Search for the cell housing the specified text and yield its (X, Y) center coordinate. 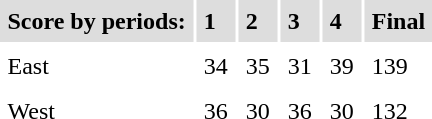
34 (216, 66)
4 (342, 21)
3 (300, 21)
31 (300, 66)
1 (216, 21)
2 (258, 21)
Score by periods: (96, 21)
139 (398, 66)
39 (342, 66)
East (96, 66)
35 (258, 66)
Final (398, 21)
